Scan for the cell matching the given text and deliver its (X, Y) coordinate at center. 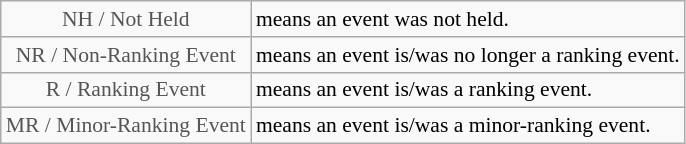
means an event is/was a ranking event. (468, 90)
NR / Non-Ranking Event (126, 55)
R / Ranking Event (126, 90)
means an event is/was no longer a ranking event. (468, 55)
means an event is/was a minor-ranking event. (468, 126)
NH / Not Held (126, 19)
means an event was not held. (468, 19)
MR / Minor-Ranking Event (126, 126)
